Capture the cell that displays the provided text and extract its (x, y) central coordinate. 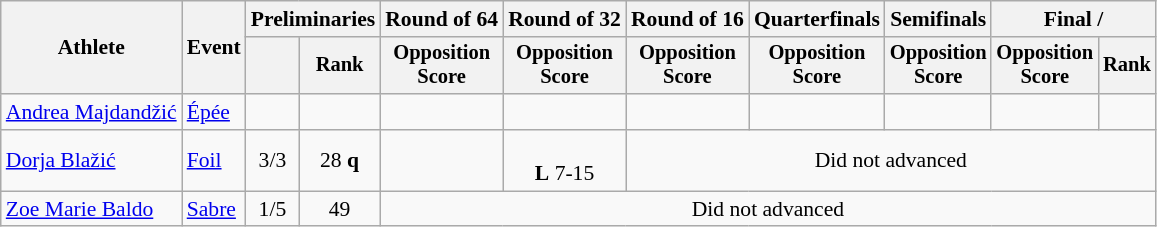
Sabre (214, 209)
Épée (214, 112)
Preliminaries (313, 19)
Dorja Blažić (92, 160)
L 7-15 (564, 160)
Round of 16 (688, 19)
49 (340, 209)
28 q (340, 160)
Semifinals (938, 19)
Athlete (92, 48)
1/5 (272, 209)
Round of 64 (442, 19)
Zoe Marie Baldo (92, 209)
Quarterfinals (817, 19)
Final / (1073, 19)
Foil (214, 160)
Andrea Majdandžić (92, 112)
3/3 (272, 160)
Event (214, 48)
Round of 32 (564, 19)
